Search for the cell housing the specified text and yield its [X, Y] center coordinate. 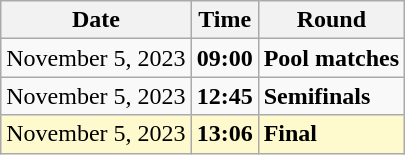
Round [331, 20]
Final [331, 134]
09:00 [224, 58]
13:06 [224, 134]
Date [96, 20]
Pool matches [331, 58]
Time [224, 20]
Semifinals [331, 96]
12:45 [224, 96]
